Determine the [X, Y] coordinate at the center of the cell enclosing the given text.  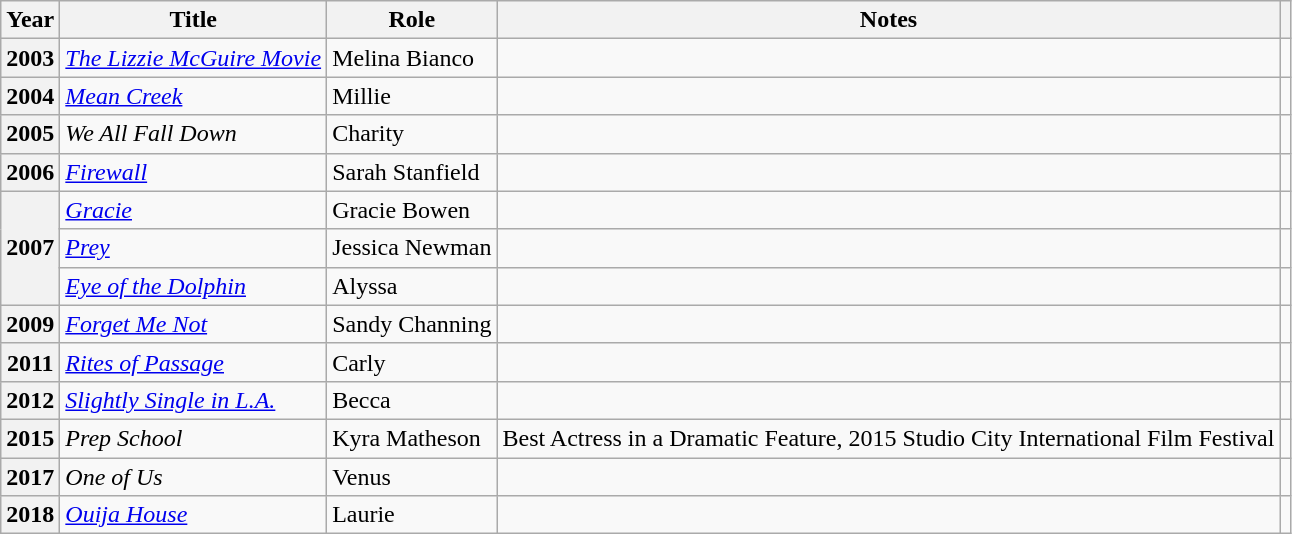
Rites of Passage [194, 362]
Title [194, 20]
2015 [30, 438]
Carly [412, 362]
2006 [30, 172]
Role [412, 20]
2012 [30, 400]
Prey [194, 248]
Becca [412, 400]
Forget Me Not [194, 324]
Gracie Bowen [412, 210]
Mean Creek [194, 96]
Venus [412, 477]
Alyssa [412, 286]
Notes [888, 20]
2009 [30, 324]
We All Fall Down [194, 134]
Year [30, 20]
Millie [412, 96]
Best Actress in a Dramatic Feature, 2015 Studio City International Film Festival [888, 438]
2004 [30, 96]
Sandy Channing [412, 324]
Kyra Matheson [412, 438]
Laurie [412, 515]
2005 [30, 134]
The Lizzie McGuire Movie [194, 58]
Prep School [194, 438]
One of Us [194, 477]
2017 [30, 477]
Sarah Stanfield [412, 172]
Eye of the Dolphin [194, 286]
Slightly Single in L.A. [194, 400]
Jessica Newman [412, 248]
Melina Bianco [412, 58]
Firewall [194, 172]
Charity [412, 134]
2007 [30, 248]
2011 [30, 362]
Ouija House [194, 515]
2003 [30, 58]
Gracie [194, 210]
2018 [30, 515]
